Scan for the cell matching the given text and deliver its (x, y) coordinate at center. 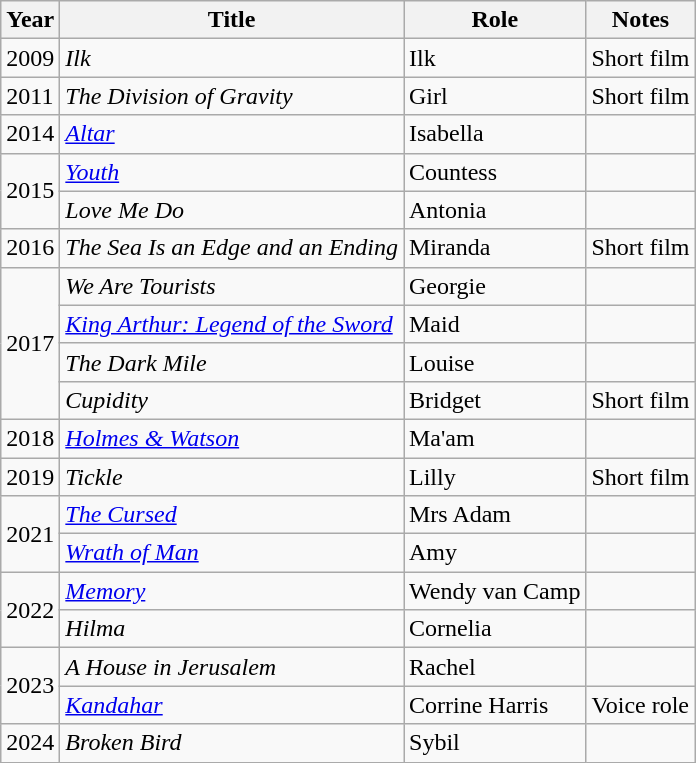
Notes (640, 20)
Georgie (495, 286)
2018 (30, 438)
The Sea Is an Edge and an Ending (232, 248)
2017 (30, 343)
Countess (495, 172)
2015 (30, 191)
Love Me Do (232, 210)
Maid (495, 324)
Sybil (495, 743)
2023 (30, 686)
Rachel (495, 667)
Miranda (495, 248)
Wrath of Man (232, 553)
Cornelia (495, 629)
Cupidity (232, 400)
Holmes & Watson (232, 438)
Antonia (495, 210)
2016 (30, 248)
Mrs Adam (495, 515)
Tickle (232, 477)
2009 (30, 58)
Ma'am (495, 438)
2021 (30, 534)
Kandahar (232, 705)
Memory (232, 591)
A House in Jerusalem (232, 667)
Role (495, 20)
Lilly (495, 477)
Louise (495, 362)
2024 (30, 743)
Broken Bird (232, 743)
Isabella (495, 134)
The Dark Mile (232, 362)
Youth (232, 172)
The Cursed (232, 515)
Year (30, 20)
2019 (30, 477)
Girl (495, 96)
2014 (30, 134)
The Division of Gravity (232, 96)
Amy (495, 553)
King Arthur: Legend of the Sword (232, 324)
Altar (232, 134)
We Are Tourists (232, 286)
Hilma (232, 629)
Wendy van Camp (495, 591)
Corrine Harris (495, 705)
Title (232, 20)
2022 (30, 610)
Bridget (495, 400)
Voice role (640, 705)
2011 (30, 96)
